Identify which cell holds the provided text, then report its (x, y) central coordinate. 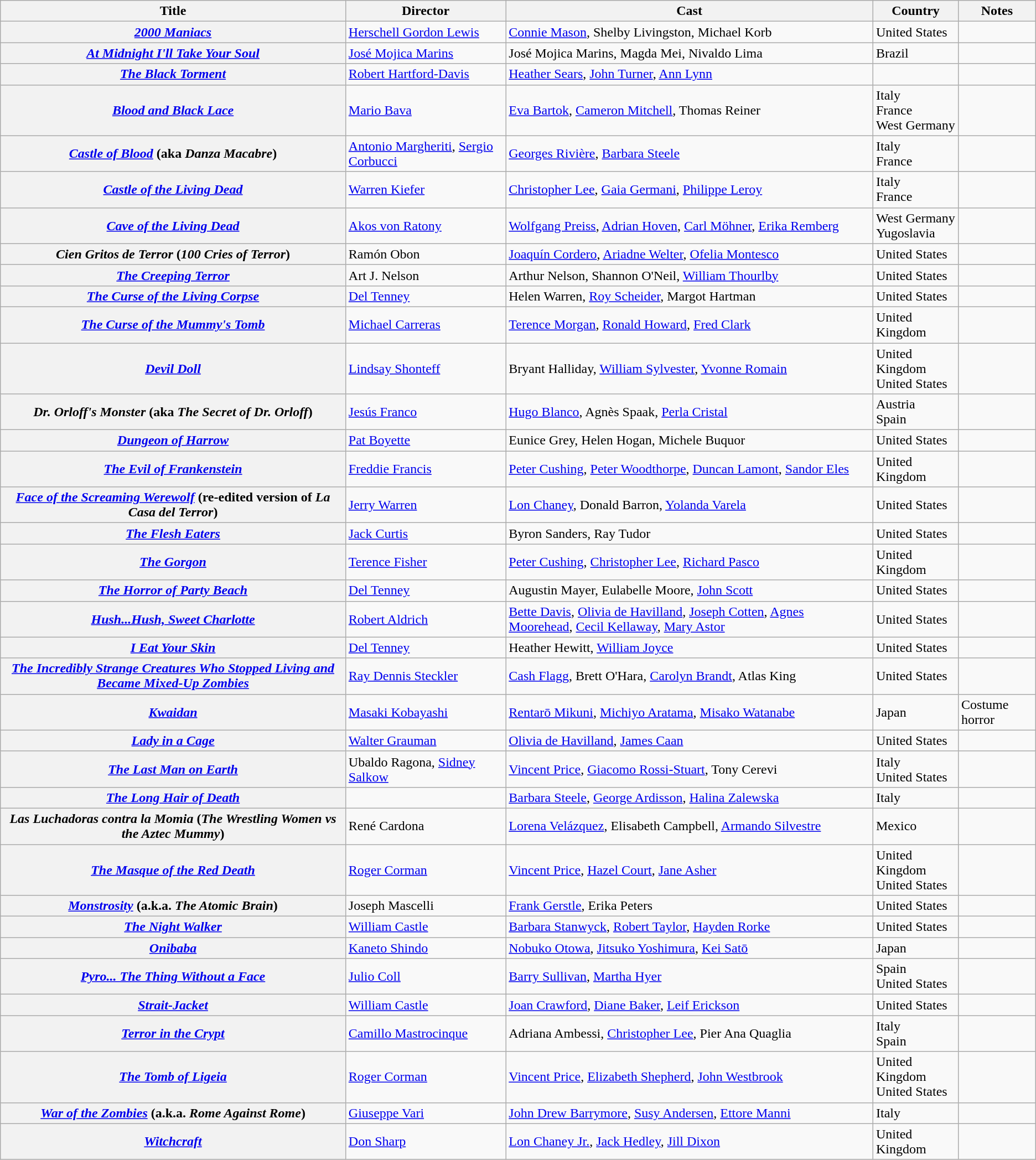
Vincent Price, Elizabeth Shepherd, John Westbrook (690, 1077)
Heather Sears, John Turner, Ann Lynn (690, 74)
Robert Aldrich (425, 619)
Onibaba (173, 948)
ItalySpain (915, 1034)
Ramón Obon (425, 254)
Giuseppe Vari (425, 1113)
West GermanyYugoslavia (915, 226)
The Black Torment (173, 74)
Wolfgang Preiss, Adrian Hoven, Carl Möhner, Erika Remberg (690, 226)
Walter Grauman (425, 740)
Lon Chaney, Donald Barron, Yolanda Varela (690, 505)
Monstrosity (a.k.a. The Atomic Brain) (173, 906)
At Midnight I'll Take Your Soul (173, 53)
Strait-Jacket (173, 1005)
Jack Curtis (425, 534)
Joaquín Cordero, Ariadne Welter, Ofelia Montesco (690, 254)
René Cardona (425, 826)
The Curse of the Living Corpse (173, 296)
The Gorgon (173, 562)
Julio Coll (425, 976)
José Mojica Marins (425, 53)
ItalyUnited States (915, 769)
Cien Gritos de Terror (100 Cries of Terror) (173, 254)
Barry Sullivan, Martha Hyer (690, 976)
Olivia de Havilland, James Caan (690, 740)
Georges Rivière, Barbara Steele (690, 154)
Michael Carreras (425, 324)
Herschell Gordon Lewis (425, 32)
The Tomb of Ligeia (173, 1077)
AustriaSpain (915, 412)
Terence Fisher (425, 562)
Peter Cushing, Peter Woodthorpe, Duncan Lamont, Sandor Eles (690, 469)
Barbara Steele, George Ardisson, Halina Zalewska (690, 797)
Masaki Kobayashi (425, 712)
Witchcraft (173, 1141)
Devil Doll (173, 369)
Director (425, 11)
Augustin Mayer, Eulabelle Moore, John Scott (690, 591)
Kwaidan (173, 712)
Lon Chaney Jr., Jack Hedley, Jill Dixon (690, 1141)
Lady in a Cage (173, 740)
Eva Bartok, Cameron Mitchell, Thomas Reiner (690, 110)
Arthur Nelson, Shannon O'Neil, William Thourlby (690, 275)
Rentarō Mikuni, Michiyo Aratama, Misako Watanabe (690, 712)
John Drew Barrymore, Susy Andersen, Ettore Manni (690, 1113)
Robert Hartford-Davis (425, 74)
Brazil (915, 53)
Castle of Blood (aka Danza Macabre) (173, 154)
Jesús Franco (425, 412)
Antonio Margheriti, Sergio Corbucci (425, 154)
War of the Zombies (a.k.a. Rome Against Rome) (173, 1113)
Pat Boyette (425, 441)
I Eat Your Skin (173, 648)
Art J. Nelson (425, 275)
Frank Gerstle, Erika Peters (690, 906)
Jerry Warren (425, 505)
Nobuko Otowa, Jitsuko Yoshimura, Kei Satō (690, 948)
The Masque of the Red Death (173, 870)
Terror in the Crypt (173, 1034)
Freddie Francis (425, 469)
Dr. Orloff's Monster (aka The Secret of Dr. Orloff) (173, 412)
The Last Man on Earth (173, 769)
Cast (690, 11)
The Horror of Party Beach (173, 591)
The Curse of the Mummy's Tomb (173, 324)
The Long Hair of Death (173, 797)
Cave of the Living Dead (173, 226)
SpainUnited States (915, 976)
Don Sharp (425, 1141)
Terence Morgan, Ronald Howard, Fred Clark (690, 324)
Byron Sanders, Ray Tudor (690, 534)
Joan Crawford, Diane Baker, Leif Erickson (690, 1005)
Mexico (915, 826)
Warren Kiefer (425, 189)
The Incredibly Strange Creatures Who Stopped Living and Became Mixed-Up Zombies (173, 676)
The Night Walker (173, 927)
Castle of the Living Dead (173, 189)
The Evil of Frankenstein (173, 469)
Kaneto Shindo (425, 948)
Cash Flagg, Brett O'Hara, Carolyn Brandt, Atlas King (690, 676)
Blood and Black Lace (173, 110)
ItalyFranceWest Germany (915, 110)
Akos von Ratony (425, 226)
Helen Warren, Roy Scheider, Margot Hartman (690, 296)
Bryant Halliday, William Sylvester, Yvonne Romain (690, 369)
Connie Mason, Shelby Livingston, Michael Korb (690, 32)
Lindsay Shonteff (425, 369)
Peter Cushing, Christopher Lee, Richard Pasco (690, 562)
Hugo Blanco, Agnès Spaak, Perla Cristal (690, 412)
Country (915, 11)
Adriana Ambessi, Christopher Lee, Pier Ana Quaglia (690, 1034)
Bette Davis, Olivia de Havilland, Joseph Cotten, Agnes Moorehead, Cecil Kellaway, Mary Astor (690, 619)
Costume horror (997, 712)
Heather Hewitt, William Joyce (690, 648)
Ubaldo Ragona, Sidney Salkow (425, 769)
Christopher Lee, Gaia Germani, Philippe Leroy (690, 189)
The Flesh Eaters (173, 534)
Camillo Mastrocinque (425, 1034)
Lorena Velázquez, Elisabeth Campbell, Armando Silvestre (690, 826)
Eunice Grey, Helen Hogan, Michele Buquor (690, 441)
Hush...Hush, Sweet Charlotte (173, 619)
Ray Dennis Steckler (425, 676)
Title (173, 11)
Dungeon of Harrow (173, 441)
Vincent Price, Giacomo Rossi-Stuart, Tony Cerevi (690, 769)
Las Luchadoras contra la Momia (The Wrestling Women vs the Aztec Mummy) (173, 826)
Notes (997, 11)
Vincent Price, Hazel Court, Jane Asher (690, 870)
The Creeping Terror (173, 275)
Mario Bava (425, 110)
Barbara Stanwyck, Robert Taylor, Hayden Rorke (690, 927)
2000 Maniacs (173, 32)
Face of the Screaming Werewolf (re-edited version of La Casa del Terror) (173, 505)
Joseph Mascelli (425, 906)
Pyro... The Thing Without a Face (173, 976)
José Mojica Marins, Magda Mei, Nivaldo Lima (690, 53)
